Locate the cell with the specified text and output its (x, y) center coordinate. 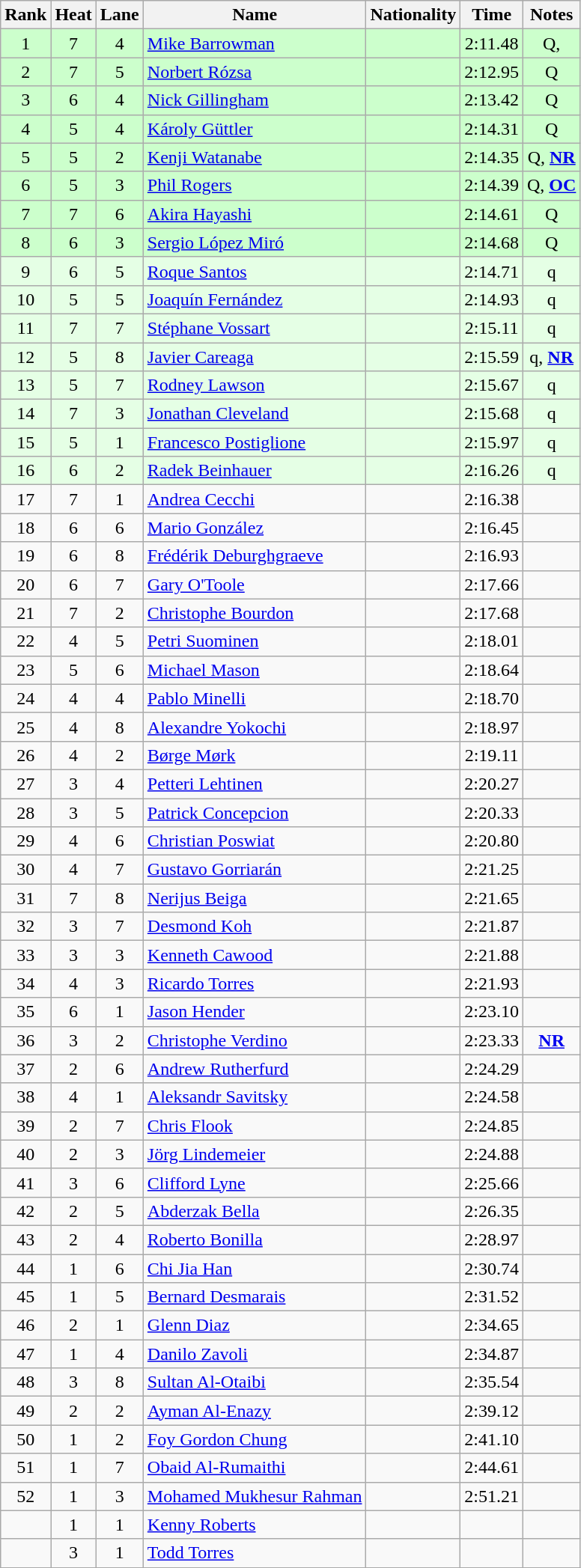
Kenneth Cawood (255, 955)
Sergio López Miró (255, 242)
Q, (551, 43)
Name (255, 15)
Alexandre Yokochi (255, 727)
2:14.93 (492, 299)
2:11.48 (492, 43)
36 (25, 1040)
33 (25, 955)
2:39.12 (492, 1411)
2:12.95 (492, 72)
2:15.59 (492, 357)
2:44.61 (492, 1468)
Desmond Koh (255, 927)
Andrea Cecchi (255, 499)
Gary O'Toole (255, 585)
Abderzak Bella (255, 1211)
2:21.65 (492, 898)
2:31.52 (492, 1297)
2:21.25 (492, 870)
Kenny Roberts (255, 1525)
41 (25, 1183)
2:34.87 (492, 1354)
Roque Santos (255, 271)
2:51.21 (492, 1496)
2:14.39 (492, 186)
50 (25, 1439)
Foy Gordon Chung (255, 1439)
38 (25, 1097)
2:14.71 (492, 271)
Phil Rogers (255, 186)
24 (25, 698)
2:35.54 (492, 1382)
46 (25, 1326)
Patrick Concepcion (255, 812)
2:20.33 (492, 812)
48 (25, 1382)
2:18.64 (492, 670)
Michael Mason (255, 670)
28 (25, 812)
2:20.27 (492, 784)
30 (25, 870)
Mario González (255, 528)
Heat (73, 15)
Norbert Rózsa (255, 72)
26 (25, 755)
Stéphane Vossart (255, 328)
Francesco Postiglione (255, 442)
2:34.65 (492, 1326)
Q, NR (551, 157)
2:21.88 (492, 955)
Kenji Watanabe (255, 157)
2:18.01 (492, 641)
25 (25, 727)
42 (25, 1211)
Ricardo Torres (255, 983)
2:16.45 (492, 528)
2:16.93 (492, 556)
40 (25, 1154)
45 (25, 1297)
Clifford Lyne (255, 1183)
Akira Hayashi (255, 214)
2:18.97 (492, 727)
52 (25, 1496)
2:17.66 (492, 585)
2:23.33 (492, 1040)
Christian Poswiat (255, 841)
2:41.10 (492, 1439)
2:16.38 (492, 499)
Joaquín Fernández (255, 299)
Rodney Lawson (255, 385)
Lane (120, 15)
39 (25, 1126)
Javier Careaga (255, 357)
Christophe Verdino (255, 1040)
Notes (551, 15)
35 (25, 1012)
2:13.42 (492, 100)
20 (25, 585)
Obaid Al-Rumaithi (255, 1468)
2:17.68 (492, 613)
47 (25, 1354)
51 (25, 1468)
2:28.97 (492, 1239)
Nerijus Beiga (255, 898)
Q, OC (551, 186)
Jason Hender (255, 1012)
2:26.35 (492, 1211)
2:24.29 (492, 1069)
17 (25, 499)
2:30.74 (492, 1269)
2:15.11 (492, 328)
13 (25, 385)
34 (25, 983)
Todd Torres (255, 1553)
Petri Suominen (255, 641)
43 (25, 1239)
2:24.88 (492, 1154)
Jörg Lindemeier (255, 1154)
2:18.70 (492, 698)
37 (25, 1069)
11 (25, 328)
2:16.26 (492, 471)
Nick Gillingham (255, 100)
Christophe Bourdon (255, 613)
Károly Güttler (255, 129)
16 (25, 471)
2:20.80 (492, 841)
49 (25, 1411)
23 (25, 670)
Danilo Zavoli (255, 1354)
Jonathan Cleveland (255, 414)
44 (25, 1269)
2:19.11 (492, 755)
2:21.93 (492, 983)
18 (25, 528)
Glenn Diaz (255, 1326)
14 (25, 414)
31 (25, 898)
Radek Beinhauer (255, 471)
Aleksandr Savitsky (255, 1097)
Andrew Rutherfurd (255, 1069)
NR (551, 1040)
Nationality (413, 15)
Chris Flook (255, 1126)
Sultan Al-Otaibi (255, 1382)
Chi Jia Han (255, 1269)
9 (25, 271)
2:14.61 (492, 214)
2:25.66 (492, 1183)
2:24.85 (492, 1126)
15 (25, 442)
Mohamed Mukhesur Rahman (255, 1496)
q, NR (551, 357)
27 (25, 784)
2:21.87 (492, 927)
19 (25, 556)
Pablo Minelli (255, 698)
2:15.67 (492, 385)
10 (25, 299)
2:14.31 (492, 129)
29 (25, 841)
Frédérik Deburghgraeve (255, 556)
2:23.10 (492, 1012)
Mike Barrowman (255, 43)
Børge Mørk (255, 755)
Bernard Desmarais (255, 1297)
2:24.58 (492, 1097)
32 (25, 927)
22 (25, 641)
Rank (25, 15)
Time (492, 15)
Gustavo Gorriarán (255, 870)
21 (25, 613)
2:14.35 (492, 157)
2:14.68 (492, 242)
2:15.68 (492, 414)
12 (25, 357)
Petteri Lehtinen (255, 784)
Ayman Al-Enazy (255, 1411)
Roberto Bonilla (255, 1239)
2:15.97 (492, 442)
